Locate the cell with the specified text and output its [x, y] center coordinate. 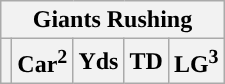
TD [146, 62]
Yds [98, 62]
Car2 [42, 62]
Giants Rushing [112, 20]
LG3 [196, 62]
